Provide the [x, y] coordinate of the cell's center where the given text is located.  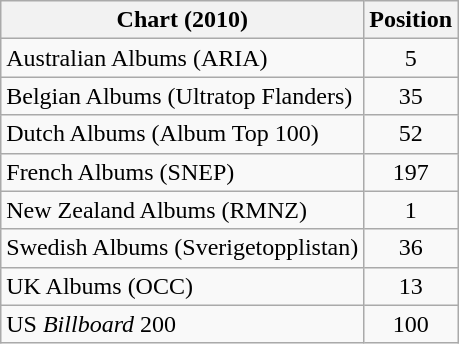
Dutch Albums (Album Top 100) [182, 134]
35 [411, 96]
Chart (2010) [182, 20]
52 [411, 134]
5 [411, 58]
Belgian Albums (Ultratop Flanders) [182, 96]
New Zealand Albums (RMNZ) [182, 210]
Australian Albums (ARIA) [182, 58]
36 [411, 248]
100 [411, 324]
1 [411, 210]
UK Albums (OCC) [182, 286]
Swedish Albums (Sverigetopplistan) [182, 248]
French Albums (SNEP) [182, 172]
197 [411, 172]
US Billboard 200 [182, 324]
13 [411, 286]
Position [411, 20]
